Provide the (X, Y) coordinate of the cell's center where the given text is located.  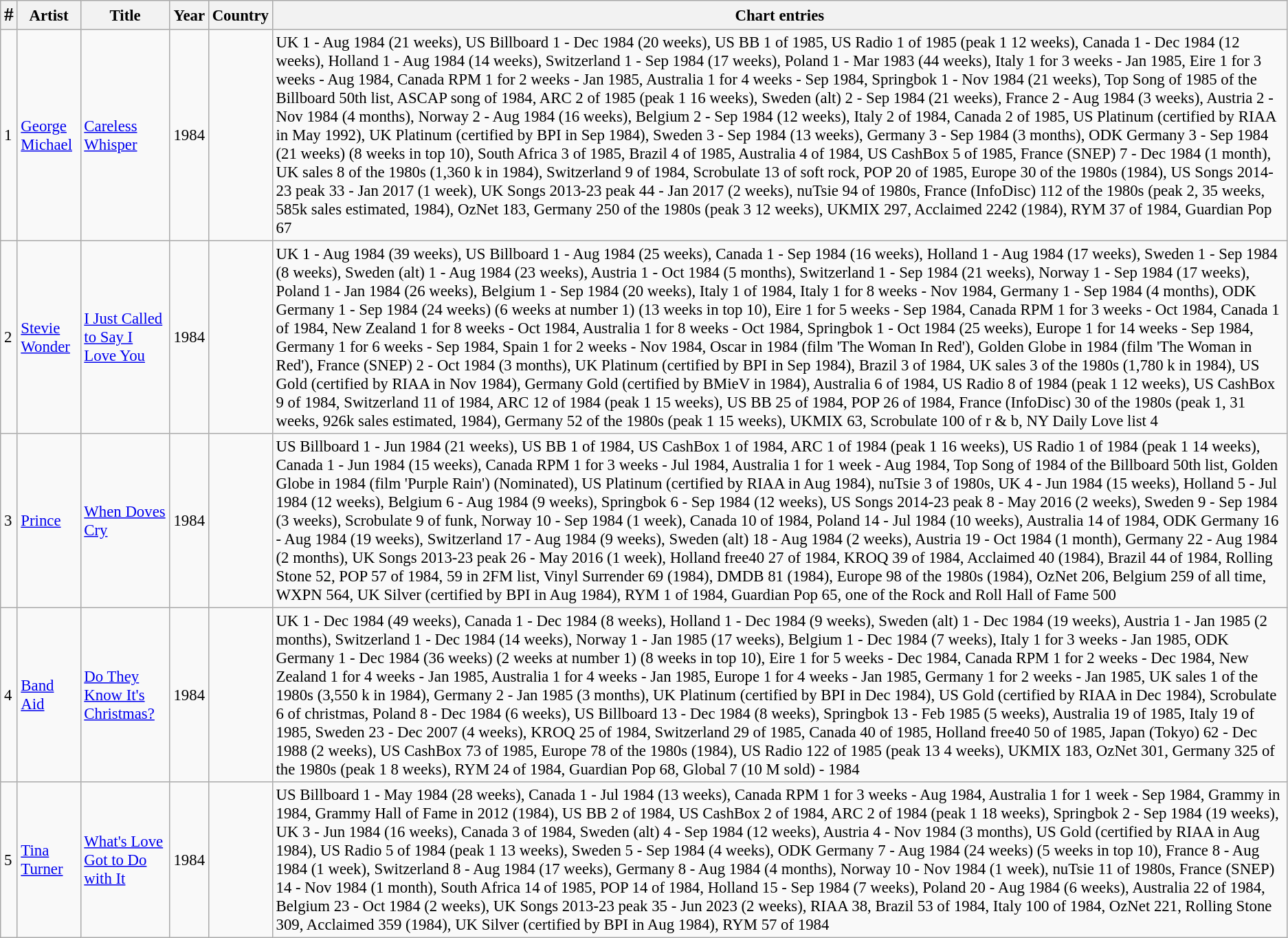
5 (9, 860)
Band Aid (49, 695)
What's Love Got to Do with It (125, 860)
2 (9, 338)
1 (9, 135)
When Doves Cry (125, 521)
3 (9, 521)
Year (189, 15)
Tina Turner (49, 860)
Country (241, 15)
Do They Know It's Christmas? (125, 695)
I Just Called to Say I Love You (125, 338)
# (9, 15)
Title (125, 15)
Careless Whisper (125, 135)
George Michael (49, 135)
Prince (49, 521)
4 (9, 695)
Stevie Wonder (49, 338)
Artist (49, 15)
Chart entries (779, 15)
